Determine the [x, y] coordinate at the center of the cell enclosing the given text.  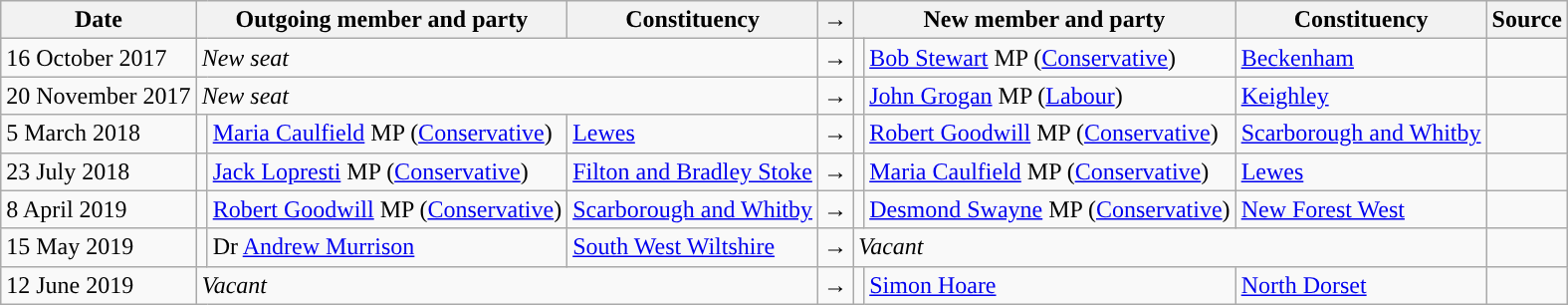
Outgoing member and party [382, 20]
Source [1527, 20]
Desmond Swayne MP (Conservative) [1049, 209]
John Grogan MP (Labour) [1049, 96]
New Forest West [1361, 209]
South West Wiltshire [693, 247]
12 June 2019 [99, 285]
Bob Stewart MP (Conservative) [1049, 58]
16 October 2017 [99, 58]
Jack Lopresti MP (Conservative) [386, 171]
Date [99, 20]
New member and party [1045, 20]
Dr Andrew Murrison [386, 247]
North Dorset [1361, 285]
20 November 2017 [99, 96]
Simon Hoare [1049, 285]
Keighley [1361, 96]
5 March 2018 [99, 134]
23 July 2018 [99, 171]
Filton and Bradley Stoke [693, 171]
15 May 2019 [99, 247]
8 April 2019 [99, 209]
Beckenham [1361, 58]
